Search for the cell housing the specified text and yield its (X, Y) center coordinate. 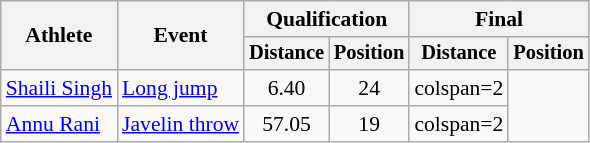
Annu Rani (59, 124)
Shaili Singh (59, 88)
Long jump (180, 88)
Javelin throw (180, 124)
6.40 (286, 88)
19 (369, 124)
Event (180, 36)
57.05 (286, 124)
Final (498, 19)
24 (369, 88)
Athlete (59, 36)
Qualification (326, 19)
